Search for the cell housing the specified text and yield its (x, y) center coordinate. 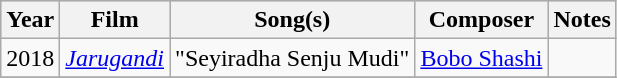
Jarugandi (115, 58)
Notes (582, 20)
Year (30, 20)
Composer (482, 20)
Film (115, 20)
2018 (30, 58)
Bobo Shashi (482, 58)
Song(s) (292, 20)
"Seyiradha Senju Mudi" (292, 58)
